Capture the cell that displays the provided text and extract its (x, y) central coordinate. 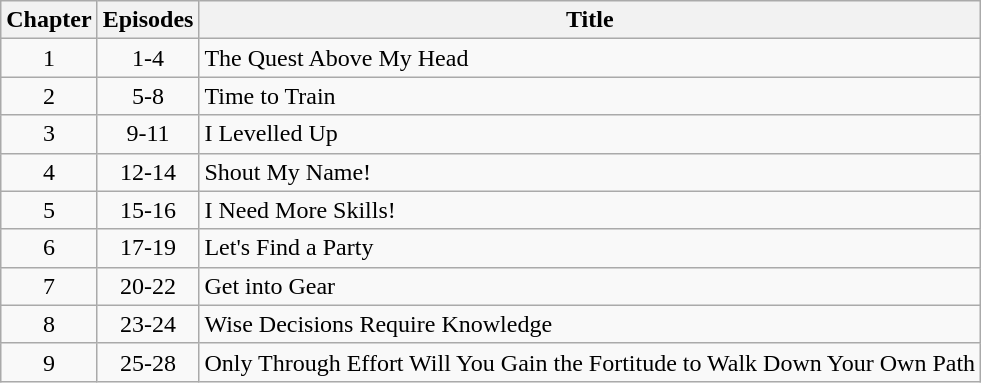
17-19 (148, 248)
Wise Decisions Require Knowledge (590, 324)
12-14 (148, 172)
4 (49, 172)
25-28 (148, 362)
Let's Find a Party (590, 248)
The Quest Above My Head (590, 58)
8 (49, 324)
Title (590, 20)
5 (49, 210)
1-4 (148, 58)
5-8 (148, 96)
15-16 (148, 210)
Only Through Effort Will You Gain the Fortitude to Walk Down Your Own Path (590, 362)
Get into Gear (590, 286)
Shout My Name! (590, 172)
2 (49, 96)
23-24 (148, 324)
3 (49, 134)
20-22 (148, 286)
1 (49, 58)
I Levelled Up (590, 134)
6 (49, 248)
I Need More Skills! (590, 210)
Time to Train (590, 96)
9 (49, 362)
9-11 (148, 134)
Chapter (49, 20)
7 (49, 286)
Episodes (148, 20)
